Extract the (x, y) coordinate from the center of the cell holding the provided text.  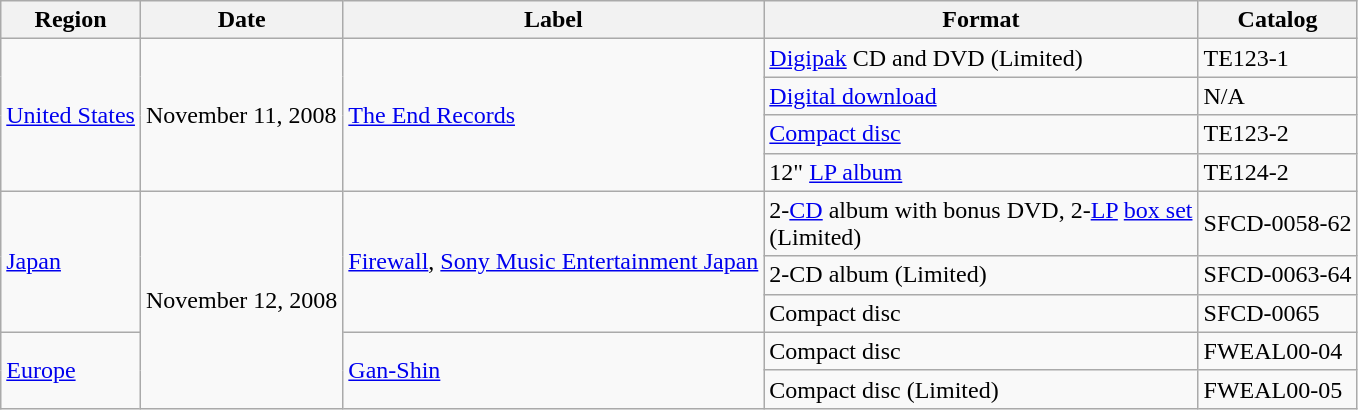
Compact disc (Limited) (981, 389)
United States (71, 115)
Region (71, 20)
Format (981, 20)
TE123-1 (1278, 58)
TE124-2 (1278, 172)
Gan-Shin (554, 370)
SFCD-0058-62 (1278, 224)
Label (554, 20)
Japan (71, 262)
SFCD-0063-64 (1278, 275)
SFCD-0065 (1278, 313)
Digital download (981, 96)
November 11, 2008 (241, 115)
N/A (1278, 96)
Firewall, Sony Music Entertainment Japan (554, 262)
TE123-2 (1278, 134)
Europe (71, 370)
FWEAL00-05 (1278, 389)
The End Records (554, 115)
Digipak CD and DVD (Limited) (981, 58)
12" LP album (981, 172)
FWEAL00-04 (1278, 351)
November 12, 2008 (241, 300)
2-CD album with bonus DVD, 2-LP box set(Limited) (981, 224)
Date (241, 20)
Catalog (1278, 20)
2-CD album (Limited) (981, 275)
